Scan for the cell matching the given text and deliver its [X, Y] coordinate at center. 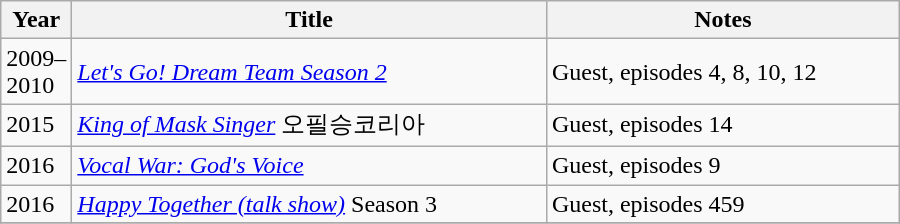
2015 [36, 126]
Guest, episodes 4, 8, 10, 12 [722, 72]
Guest, episodes 9 [722, 165]
Title [310, 20]
Vocal War: God's Voice [310, 165]
Guest, episodes 459 [722, 203]
King of Mask Singer 오필승코리아 [310, 126]
Happy Together (talk show) Season 3 [310, 203]
Notes [722, 20]
Year [36, 20]
Let's Go! Dream Team Season 2 [310, 72]
2009–2010 [36, 72]
Guest, episodes 14 [722, 126]
